Locate the cell with the specified text and output its [x, y] center coordinate. 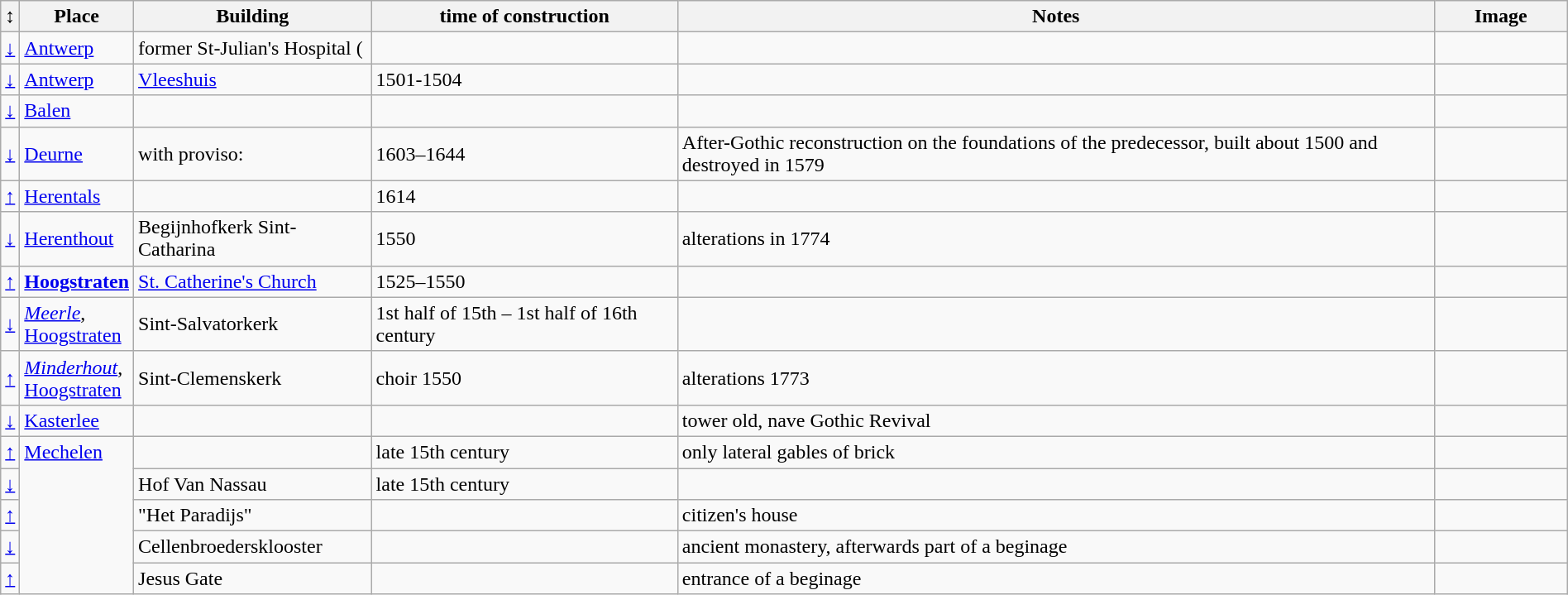
only lateral gables of brick [1055, 452]
↕ [10, 17]
Sint-Clemenskerk [253, 377]
time of construction [524, 17]
1st half of 15th – 1st half of 16th century [524, 324]
Kasterlee [77, 420]
Deurne [77, 154]
Hof Van Nassau [253, 484]
1603–1644 [524, 154]
"Het Paradijs" [253, 516]
Mechelen [77, 515]
Place [77, 17]
After-Gothic reconstruction on the foundations of the predecessor, built about 1500 and destroyed in 1579 [1055, 154]
Vleeshuis [253, 79]
alterations 1773 [1055, 377]
Jesus Gate [253, 578]
Herentals [77, 196]
Meerle,Hoogstraten [77, 324]
Cellenbroedersklooster [253, 547]
Balen [77, 111]
1525–1550 [524, 281]
1501-1504 [524, 79]
Begijnhofkerk Sint-Catharina [253, 238]
entrance of a beginage [1055, 578]
Building [253, 17]
Image [1500, 17]
St. Catherine's Church [253, 281]
Herenthout [77, 238]
Hoogstraten [77, 281]
Sint-Salvatorkerk [253, 324]
Notes [1055, 17]
alterations in 1774 [1055, 238]
ancient monastery, afterwards part of a beginage [1055, 547]
1614 [524, 196]
tower old, nave Gothic Revival [1055, 420]
with proviso: [253, 154]
former St-Julian's Hospital ( [253, 48]
choir 1550 [524, 377]
Minderhout,Hoogstraten [77, 377]
1550 [524, 238]
citizen's house [1055, 516]
